Output the (X, Y) coordinate of the center of the cell containing the given text.  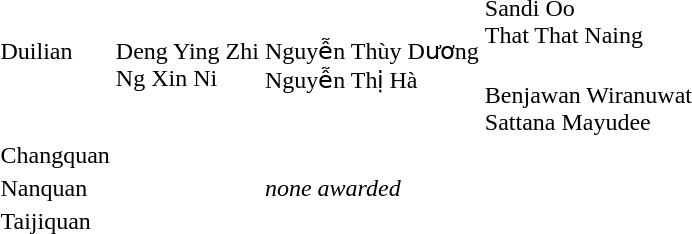
none awarded (372, 188)
